Determine the (x, y) coordinate at the center of the cell enclosing the given text.  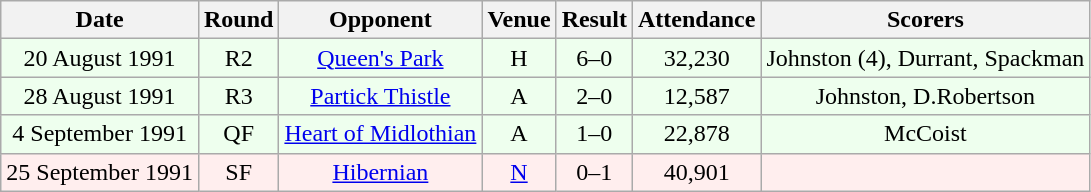
Partick Thistle (380, 96)
28 August 1991 (100, 96)
McCoist (926, 134)
40,901 (697, 172)
Scorers (926, 20)
1–0 (594, 134)
25 September 1991 (100, 172)
Attendance (697, 20)
32,230 (697, 58)
N (519, 172)
H (519, 58)
Venue (519, 20)
Queen's Park (380, 58)
R2 (238, 58)
Opponent (380, 20)
Round (238, 20)
QF (238, 134)
22,878 (697, 134)
Johnston (4), Durrant, Spackman (926, 58)
Johnston, D.Robertson (926, 96)
Date (100, 20)
0–1 (594, 172)
2–0 (594, 96)
Hibernian (380, 172)
6–0 (594, 58)
4 September 1991 (100, 134)
Result (594, 20)
12,587 (697, 96)
Heart of Midlothian (380, 134)
SF (238, 172)
R3 (238, 96)
20 August 1991 (100, 58)
